Pinpoint the cell where the given text exists, returning its (x, y) midpoint coordinate. 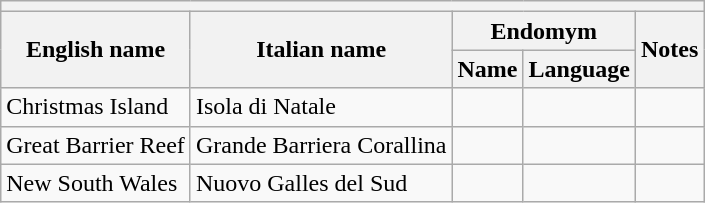
English name (96, 50)
Endomym (544, 31)
Notes (669, 50)
Italian name (321, 50)
New South Wales (96, 183)
Isola di Natale (321, 107)
Great Barrier Reef (96, 145)
Christmas Island (96, 107)
Grande Barriera Corallina (321, 145)
Name (488, 69)
Nuovo Galles del Sud (321, 183)
Language (579, 69)
